Scan for the cell matching the given text and deliver its (x, y) coordinate at center. 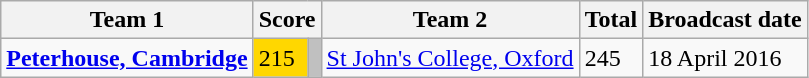
Total (611, 20)
Team 2 (450, 20)
18 April 2016 (726, 58)
Team 1 (127, 20)
245 (611, 58)
Broadcast date (726, 20)
St John's College, Oxford (450, 58)
Score (287, 20)
Peterhouse, Cambridge (127, 58)
215 (280, 58)
